Scan for the cell matching the given text and deliver its (x, y) coordinate at center. 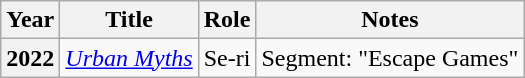
Title (129, 20)
2022 (30, 58)
Urban Myths (129, 58)
Role (227, 20)
Segment: "Escape Games" (390, 58)
Year (30, 20)
Notes (390, 20)
Se-ri (227, 58)
